For the text-containing cell, return its midpoint in (x, y) coordinate format. 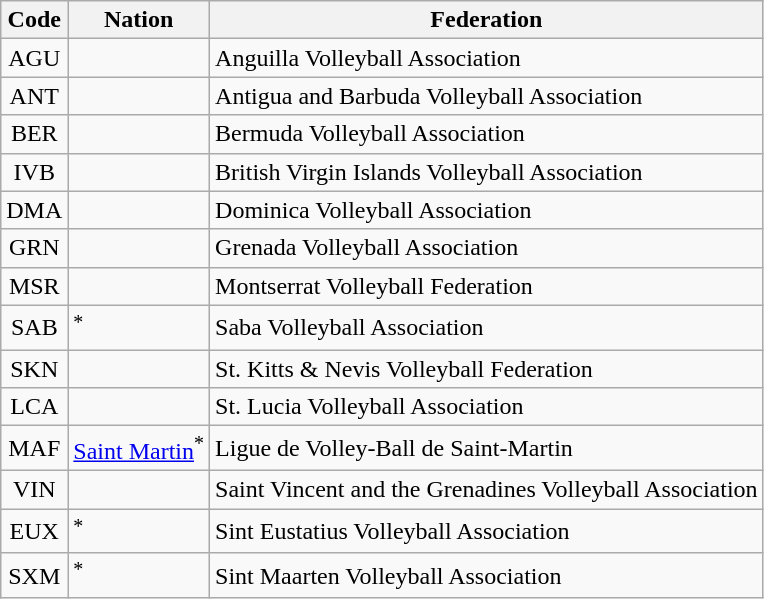
Saint Martin* (139, 448)
ANT (34, 96)
MSR (34, 286)
British Virgin Islands Volleyball Association (487, 172)
SXM (34, 576)
BER (34, 134)
IVB (34, 172)
Sint Eustatius Volleyball Association (487, 532)
Ligue de Volley-Ball de Saint-Martin (487, 448)
SAB (34, 328)
Bermuda Volleyball Association (487, 134)
Anguilla Volleyball Association (487, 58)
Montserrat Volleyball Federation (487, 286)
DMA (34, 210)
VIN (34, 489)
Code (34, 20)
EUX (34, 532)
LCA (34, 407)
SKN (34, 369)
Federation (487, 20)
AGU (34, 58)
Dominica Volleyball Association (487, 210)
MAF (34, 448)
GRN (34, 248)
Saba Volleyball Association (487, 328)
St. Kitts & Nevis Volleyball Federation (487, 369)
St. Lucia Volleyball Association (487, 407)
Saint Vincent and the Grenadines Volleyball Association (487, 489)
Nation (139, 20)
Sint Maarten Volleyball Association (487, 576)
Antigua and Barbuda Volleyball Association (487, 96)
Grenada Volleyball Association (487, 248)
